For the text-containing cell, return its midpoint in (x, y) coordinate format. 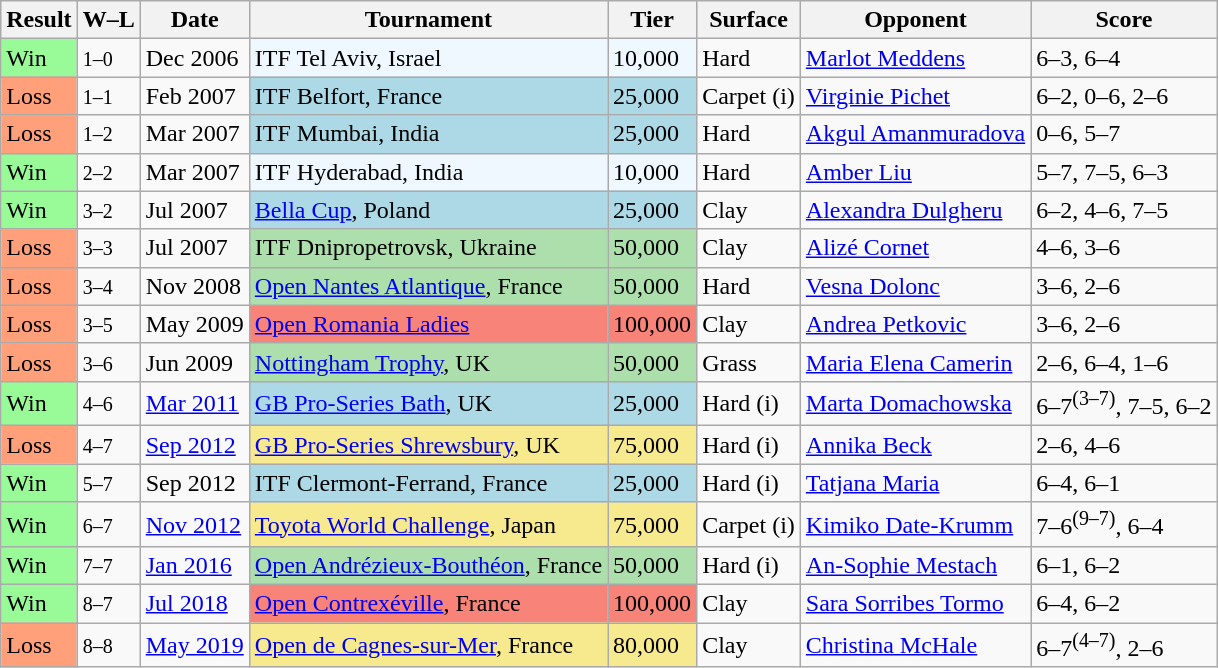
ITF Belfort, France (428, 96)
Vesna Dolonc (915, 286)
8–8 (108, 646)
Result (39, 20)
W–L (108, 20)
4–6 (108, 404)
Dec 2006 (194, 58)
6–2, 4–6, 7–5 (1124, 210)
Surface (749, 20)
Alexandra Dulgheru (915, 210)
Tournament (428, 20)
May 2009 (194, 324)
Nov 2008 (194, 286)
Open Contrexéville, France (428, 604)
6–2, 0–6, 2–6 (1124, 96)
Score (1124, 20)
Open Andrézieux-Bouthéon, France (428, 566)
Annika Beck (915, 445)
Open de Cagnes-sur-Mer, France (428, 646)
3–6 (108, 362)
3–5 (108, 324)
ITF Hyderabad, India (428, 172)
1–0 (108, 58)
Toyota World Challenge, Japan (428, 524)
5–7, 7–5, 6–3 (1124, 172)
Alizé Cornet (915, 248)
Opponent (915, 20)
ITF Tel Aviv, Israel (428, 58)
7–6(9–7), 6–4 (1124, 524)
Sara Sorribes Tormo (915, 604)
Marlot Meddens (915, 58)
Bella Cup, Poland (428, 210)
Open Nantes Atlantique, France (428, 286)
0–6, 5–7 (1124, 134)
Open Romania Ladies (428, 324)
Marta Domachowska (915, 404)
Amber Liu (915, 172)
7–7 (108, 566)
4–7 (108, 445)
Virginie Pichet (915, 96)
Tier (652, 20)
3–4 (108, 286)
Tatjana Maria (915, 483)
Christina McHale (915, 646)
3–3 (108, 248)
6–1, 6–2 (1124, 566)
6–4, 6–2 (1124, 604)
1–2 (108, 134)
5–7 (108, 483)
8–7 (108, 604)
ITF Dnipropetrovsk, Ukraine (428, 248)
Kimiko Date-Krumm (915, 524)
Jul 2018 (194, 604)
Feb 2007 (194, 96)
6–4, 6–1 (1124, 483)
Nov 2012 (194, 524)
2–2 (108, 172)
3–2 (108, 210)
6–7(4–7), 2–6 (1124, 646)
2–6, 6–4, 1–6 (1124, 362)
Jan 2016 (194, 566)
6–7 (108, 524)
Jun 2009 (194, 362)
An-Sophie Mestach (915, 566)
6–3, 6–4 (1124, 58)
1–1 (108, 96)
ITF Clermont-Ferrand, France (428, 483)
Akgul Amanmuradova (915, 134)
6–7(3–7), 7–5, 6–2 (1124, 404)
GB Pro-Series Shrewsbury, UK (428, 445)
80,000 (652, 646)
Nottingham Trophy, UK (428, 362)
ITF Mumbai, India (428, 134)
2–6, 4–6 (1124, 445)
May 2019 (194, 646)
Grass (749, 362)
Maria Elena Camerin (915, 362)
Date (194, 20)
Andrea Petkovic (915, 324)
GB Pro-Series Bath, UK (428, 404)
4–6, 3–6 (1124, 248)
Mar 2011 (194, 404)
